Extract the [x, y] coordinate from the center of the cell holding the provided text.  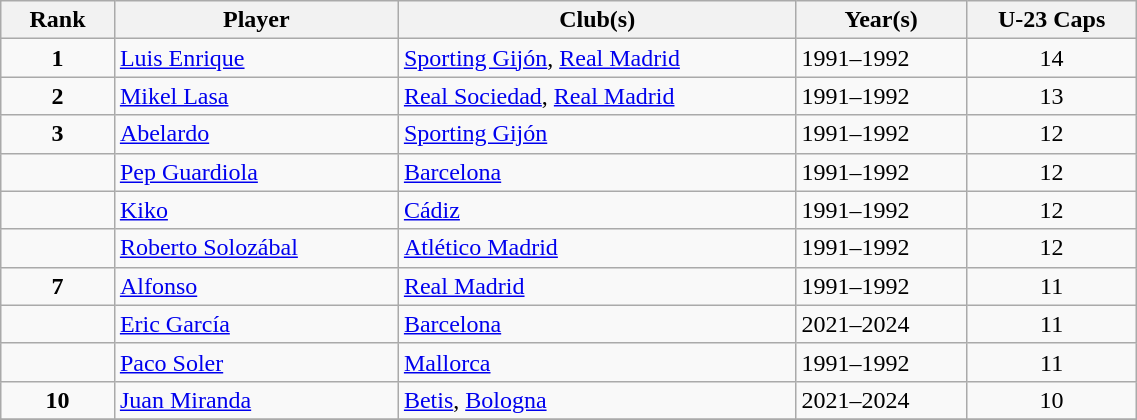
Sporting Gijón [597, 134]
14 [1051, 58]
13 [1051, 96]
U-23 Caps [1051, 20]
Alfonso [256, 286]
Sporting Gijón, Real Madrid [597, 58]
Mikel Lasa [256, 96]
Year(s) [881, 20]
2 [58, 96]
Betis, Bologna [597, 400]
Player [256, 20]
Paco Soler [256, 362]
1 [58, 58]
Kiko [256, 210]
Eric García [256, 324]
Real Madrid [597, 286]
Atlético Madrid [597, 248]
Club(s) [597, 20]
Pep Guardiola [256, 172]
7 [58, 286]
Abelardo [256, 134]
Juan Miranda [256, 400]
Mallorca [597, 362]
Rank [58, 20]
3 [58, 134]
Luis Enrique [256, 58]
Real Sociedad, Real Madrid [597, 96]
Roberto Solozábal [256, 248]
Cádiz [597, 210]
